Identify which cell holds the provided text, then report its (x, y) central coordinate. 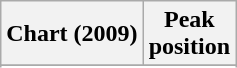
Chart (2009) (72, 34)
Peak position (189, 34)
